Return (X, Y) of the center of cell containing provided text 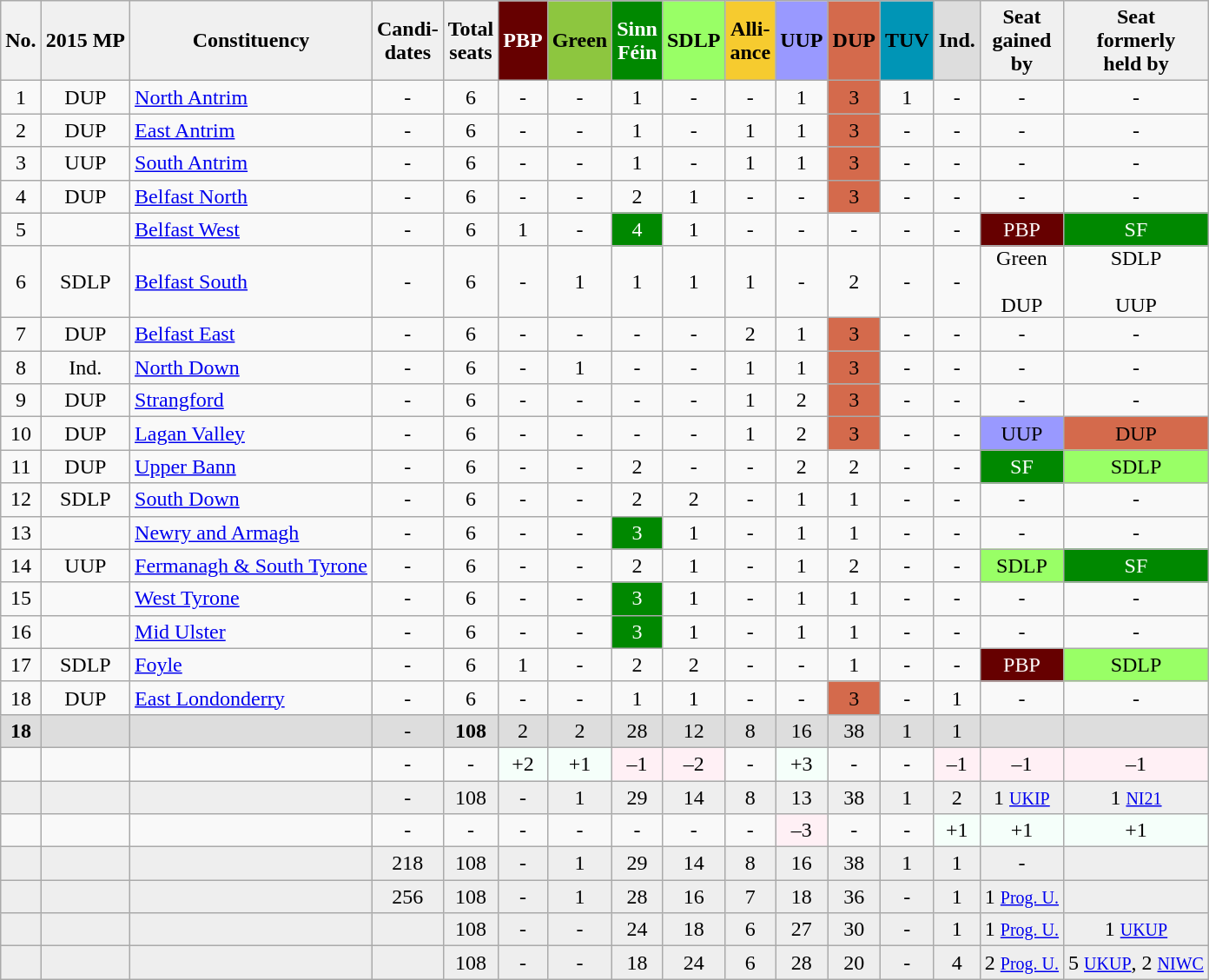
Alli-ance (750, 41)
11 (21, 467)
SinnFéin (638, 41)
Strangford (252, 401)
Candi-dates (407, 41)
South Down (252, 500)
256 (407, 897)
Belfast East (252, 334)
Totalseats (471, 41)
Belfast South (252, 281)
Mid Ulster (252, 632)
Lagan Valley (252, 434)
East Londonderry (252, 698)
GreenDUP (1021, 281)
Belfast North (252, 196)
218 (407, 864)
East Antrim (252, 130)
9 (21, 401)
North Antrim (252, 97)
Newry and Armagh (252, 533)
–2 (693, 764)
West Tyrone (252, 599)
Seat formerlyheld by (1136, 41)
–3 (802, 831)
5 (21, 229)
20 (854, 963)
2015 MP (85, 41)
27 (802, 930)
Belfast West (252, 229)
17 (21, 665)
36 (854, 897)
Green (580, 41)
5 UKUP, 2 NIWC (1136, 963)
North Down (252, 367)
10 (21, 434)
+3 (802, 764)
30 (854, 930)
TUV (907, 41)
1 NI21 (1136, 797)
Foyle (252, 665)
Fermanagh & South Tyrone (252, 566)
+2 (523, 764)
Constituency (252, 41)
SDLPUUP (1136, 281)
15 (21, 599)
No. (21, 41)
Seatgainedby (1021, 41)
1 UKIP (1021, 797)
South Antrim (252, 163)
1 UKUP (1136, 930)
2 Prog. U. (1021, 963)
Upper Bann (252, 467)
